Detect which cell encompasses the target text, then output its (X, Y) center coordinate. 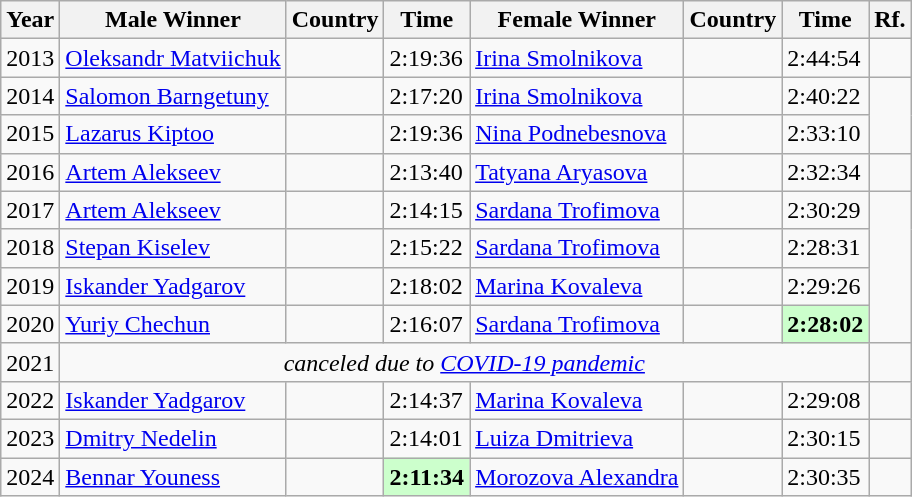
2023 (30, 438)
2015 (30, 134)
2:29:26 (826, 286)
Lazarus Kiptoo (173, 134)
Tatyana Aryasova (577, 172)
2016 (30, 172)
2:30:15 (826, 438)
Oleksandr Matviichuk (173, 58)
2:17:20 (427, 96)
2:40:22 (826, 96)
2014 (30, 96)
2:30:29 (826, 210)
2020 (30, 324)
Rf. (890, 20)
Female Winner (577, 20)
2:16:07 (427, 324)
2019 (30, 286)
Male Winner (173, 20)
Salomon Barngetuny (173, 96)
2024 (30, 477)
2:30:35 (826, 477)
2017 (30, 210)
2021 (30, 362)
Morozova Alexandra (577, 477)
2:14:15 (427, 210)
2013 (30, 58)
2:29:08 (826, 400)
Year (30, 20)
2022 (30, 400)
Stepan Kiselev (173, 248)
2:32:34 (826, 172)
Nina Podnebesnova (577, 134)
2:44:54 (826, 58)
2:14:37 (427, 400)
2:13:40 (427, 172)
2:11:34 (427, 477)
Bennar Youness (173, 477)
Yuriy Chechun (173, 324)
2:15:22 (427, 248)
2:28:02 (826, 324)
Luiza Dmitrieva (577, 438)
2:14:01 (427, 438)
Dmitry Nedelin (173, 438)
2:18:02 (427, 286)
2:28:31 (826, 248)
2018 (30, 248)
canceled due to COVID-19 pandemic (464, 362)
2:33:10 (826, 134)
